Return the [x, y] coordinate for the center point of the cell that contains the specified text.  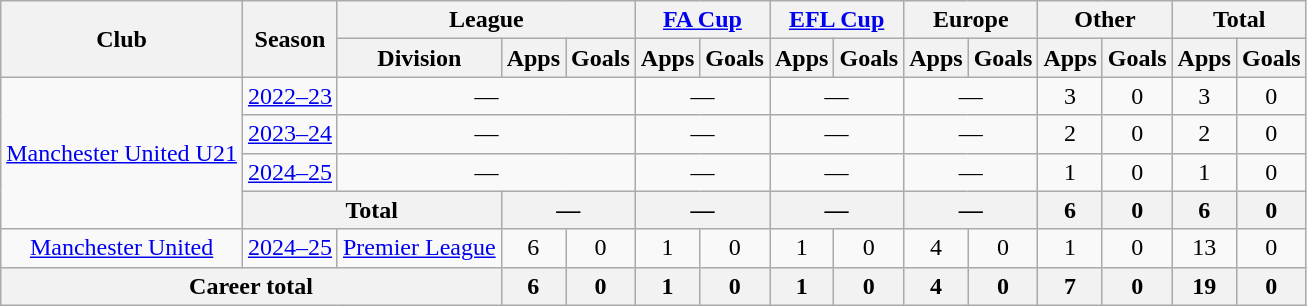
FA Cup [702, 20]
19 [1204, 286]
2023–24 [290, 134]
EFL Cup [837, 20]
Manchester United [122, 248]
Manchester United U21 [122, 153]
7 [1070, 286]
Career total [251, 286]
13 [1204, 248]
Season [290, 39]
League [486, 20]
Division [419, 58]
2022–23 [290, 96]
Club [122, 39]
Other [1105, 20]
Premier League [419, 248]
Europe [971, 20]
